Pinpoint the cell where the given text exists, returning its [X, Y] midpoint coordinate. 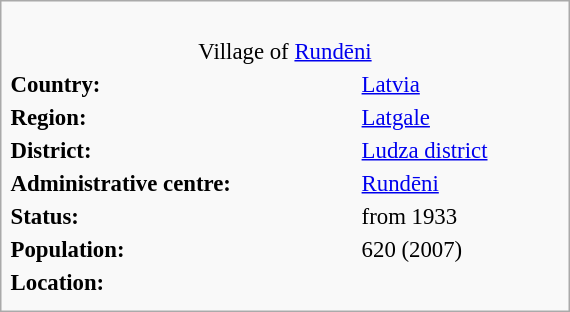
Latgale [460, 117]
620 (2007) [460, 249]
Rundēni [460, 183]
District: [183, 150]
Region: [183, 117]
from 1933 [460, 216]
Location: [183, 282]
Latvia [460, 84]
Country: [183, 84]
Administrative centre: [183, 183]
Ludza district [460, 150]
Status: [183, 216]
Population: [183, 249]
Village of Rundēni [285, 38]
